From the cell containing the given text, extract its center point as [x, y] coordinate. 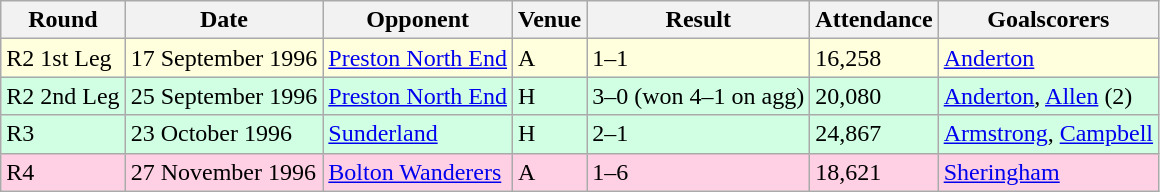
Anderton, Allen (2) [1048, 96]
Sheringham [1048, 172]
Sunderland [418, 134]
Round [63, 20]
R3 [63, 134]
Bolton Wanderers [418, 172]
2–1 [698, 134]
R2 1st Leg [63, 58]
Attendance [874, 20]
Opponent [418, 20]
20,080 [874, 96]
17 September 1996 [224, 58]
18,621 [874, 172]
1–1 [698, 58]
R2 2nd Leg [63, 96]
16,258 [874, 58]
Result [698, 20]
24,867 [874, 134]
Anderton [1048, 58]
Goalscorers [1048, 20]
R4 [63, 172]
Venue [550, 20]
3–0 (won 4–1 on agg) [698, 96]
1–6 [698, 172]
25 September 1996 [224, 96]
23 October 1996 [224, 134]
Armstrong, Campbell [1048, 134]
Date [224, 20]
27 November 1996 [224, 172]
